Locate the cell with the specified text and output its [x, y] center coordinate. 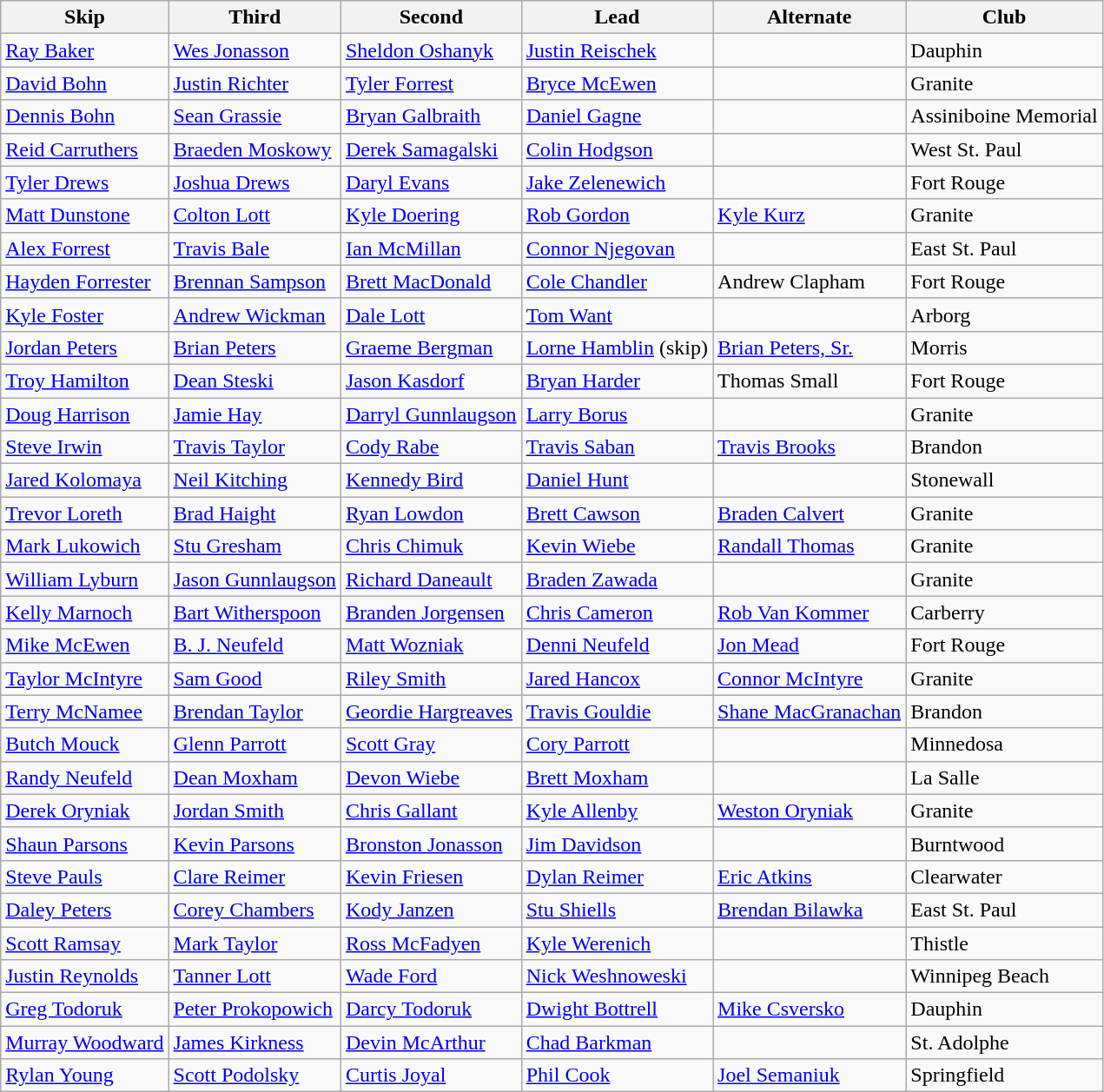
Assiniboine Memorial [1004, 116]
Derek Samagalski [431, 149]
David Bohn [85, 83]
Club [1004, 17]
Arborg [1004, 314]
Clare Reimer [255, 877]
Ryan Lowdon [431, 513]
Cory Parrott [617, 745]
Andrew Wickman [255, 314]
Hayden Forrester [85, 281]
Minnedosa [1004, 745]
Ross McFadyen [431, 943]
Mark Lukowich [85, 546]
Kevin Wiebe [617, 546]
Scott Gray [431, 745]
Kennedy Bird [431, 480]
Darcy Todoruk [431, 1009]
Troy Hamilton [85, 381]
Andrew Clapham [810, 281]
Scott Ramsay [85, 943]
Phil Cook [617, 1075]
Murray Woodward [85, 1042]
Matt Dunstone [85, 215]
Jason Gunnlaugson [255, 579]
Rob Van Kommer [810, 612]
Daley Peters [85, 910]
Rylan Young [85, 1075]
Kyle Allenby [617, 811]
Brett Cawson [617, 513]
Lorne Hamblin (skip) [617, 347]
Larry Borus [617, 414]
Devin McArthur [431, 1042]
Graeme Bergman [431, 347]
St. Adolphe [1004, 1042]
Justin Richter [255, 83]
Matt Wozniak [431, 645]
Travis Taylor [255, 447]
Chris Gallant [431, 811]
Brian Peters [255, 347]
Doug Harrison [85, 414]
Kyle Foster [85, 314]
Brendan Bilawka [810, 910]
Curtis Joyal [431, 1075]
Eric Atkins [810, 877]
Randall Thomas [810, 546]
Geordie Hargreaves [431, 711]
Kyle Doering [431, 215]
Jon Mead [810, 645]
Skip [85, 17]
Third [255, 17]
La Salle [1004, 778]
Brennan Sampson [255, 281]
Stonewall [1004, 480]
Bronston Jonasson [431, 844]
Dean Steski [255, 381]
Randy Neufeld [85, 778]
Derek Oryniak [85, 811]
Daryl Evans [431, 182]
Steve Pauls [85, 877]
Travis Brooks [810, 447]
Connor Njegovan [617, 248]
Scott Podolsky [255, 1075]
Brett Moxham [617, 778]
Jim Davidson [617, 844]
Justin Reynolds [85, 976]
Lead [617, 17]
Rob Gordon [617, 215]
Braden Calvert [810, 513]
Colin Hodgson [617, 149]
Glenn Parrott [255, 745]
Bart Witherspoon [255, 612]
Jordan Peters [85, 347]
Cody Rabe [431, 447]
Brett MacDonald [431, 281]
Taylor McIntyre [85, 678]
Weston Oryniak [810, 811]
Neil Kitching [255, 480]
Darryl Gunnlaugson [431, 414]
Daniel Gagne [617, 116]
William Lyburn [85, 579]
Alex Forrest [85, 248]
Kody Janzen [431, 910]
Justin Reischek [617, 50]
Riley Smith [431, 678]
Second [431, 17]
Brendan Taylor [255, 711]
Jake Zelenewich [617, 182]
Thomas Small [810, 381]
Dale Lott [431, 314]
Colton Lott [255, 215]
Greg Todoruk [85, 1009]
Kelly Marnoch [85, 612]
Braeden Moskowy [255, 149]
Corey Chambers [255, 910]
Travis Gouldie [617, 711]
Clearwater [1004, 877]
Carberry [1004, 612]
Dylan Reimer [617, 877]
Wade Ford [431, 976]
Mark Taylor [255, 943]
Tom Want [617, 314]
Trevor Loreth [85, 513]
Jason Kasdorf [431, 381]
Winnipeg Beach [1004, 976]
Jordan Smith [255, 811]
Jared Hancox [617, 678]
Chris Chimuk [431, 546]
Tyler Drews [85, 182]
Morris [1004, 347]
Dennis Bohn [85, 116]
Steve Irwin [85, 447]
Terry McNamee [85, 711]
Sam Good [255, 678]
Braden Zawada [617, 579]
Travis Saban [617, 447]
Nick Weshnoweski [617, 976]
Ray Baker [85, 50]
Alternate [810, 17]
Dwight Bottrell [617, 1009]
Brad Haight [255, 513]
Burntwood [1004, 844]
Dean Moxham [255, 778]
Chad Barkman [617, 1042]
Richard Daneault [431, 579]
Wes Jonasson [255, 50]
Springfield [1004, 1075]
Brian Peters, Sr. [810, 347]
Sheldon Oshanyk [431, 50]
Denni Neufeld [617, 645]
Kyle Werenich [617, 943]
Butch Mouck [85, 745]
Stu Shiells [617, 910]
Kevin Friesen [431, 877]
Travis Bale [255, 248]
Kyle Kurz [810, 215]
Joshua Drews [255, 182]
Daniel Hunt [617, 480]
Stu Gresham [255, 546]
Mike McEwen [85, 645]
Shane MacGranachan [810, 711]
Reid Carruthers [85, 149]
Jamie Hay [255, 414]
Bryan Galbraith [431, 116]
Mike Csversko [810, 1009]
West St. Paul [1004, 149]
Sean Grassie [255, 116]
Bryan Harder [617, 381]
Ian McMillan [431, 248]
Tyler Forrest [431, 83]
Tanner Lott [255, 976]
Shaun Parsons [85, 844]
Joel Semaniuk [810, 1075]
B. J. Neufeld [255, 645]
Branden Jorgensen [431, 612]
Chris Cameron [617, 612]
Thistle [1004, 943]
Bryce McEwen [617, 83]
Kevin Parsons [255, 844]
Jared Kolomaya [85, 480]
Devon Wiebe [431, 778]
Peter Prokopowich [255, 1009]
Cole Chandler [617, 281]
Connor McIntyre [810, 678]
James Kirkness [255, 1042]
